Provide the (X, Y) coordinate of the cell's center where the given text is located.  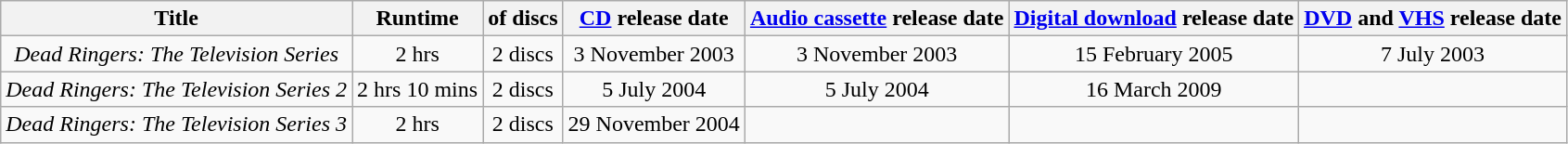
7 July 2003 (1434, 54)
15 February 2005 (1154, 54)
Runtime (417, 19)
2 hrs 10 mins (417, 89)
16 March 2009 (1154, 89)
DVD and VHS release date (1434, 19)
Digital download release date (1154, 19)
Audio cassette release date (877, 19)
Title (176, 19)
Dead Ringers: The Television Series 3 (176, 124)
of discs (523, 19)
CD release date (654, 19)
Dead Ringers: The Television Series 2 (176, 89)
Dead Ringers: The Television Series (176, 54)
29 November 2004 (654, 124)
